Pinpoint the cell where the given text exists, returning its [x, y] midpoint coordinate. 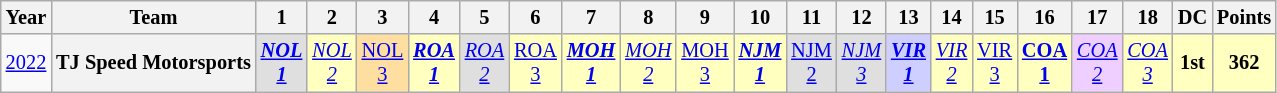
4 [434, 17]
NJM1 [760, 63]
DC [1192, 17]
ROA2 [484, 63]
MOH1 [591, 63]
2022 [26, 63]
16 [1044, 17]
Year [26, 17]
MOH3 [704, 63]
7 [591, 17]
1 [282, 17]
5 [484, 17]
VIR2 [952, 63]
ROA3 [536, 63]
COA1 [1044, 63]
8 [648, 17]
15 [994, 17]
COA2 [1097, 63]
NOL2 [332, 63]
NOL1 [282, 63]
VIR1 [908, 63]
NJM3 [862, 63]
1st [1192, 63]
17 [1097, 17]
9 [704, 17]
NJM2 [811, 63]
13 [908, 17]
10 [760, 17]
362 [1244, 63]
VIR3 [994, 63]
ROA1 [434, 63]
12 [862, 17]
MOH2 [648, 63]
2 [332, 17]
18 [1147, 17]
COA3 [1147, 63]
NOL3 [383, 63]
TJ Speed Motorsports [154, 63]
11 [811, 17]
6 [536, 17]
14 [952, 17]
Points [1244, 17]
3 [383, 17]
Team [154, 17]
